Capture the cell that displays the provided text and extract its (x, y) central coordinate. 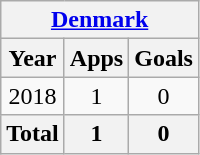
2018 (33, 96)
Year (33, 58)
Denmark (100, 20)
Goals (164, 58)
Apps (96, 58)
Total (33, 134)
